Locate the cell with the specified text and output its [X, Y] center coordinate. 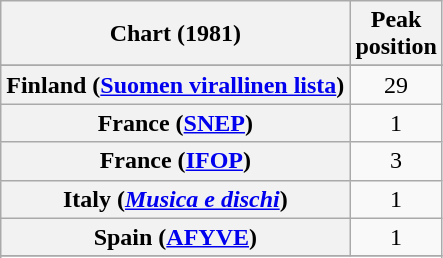
Spain (AFYVE) [176, 237]
France (IFOP) [176, 161]
France (SNEP) [176, 123]
3 [396, 161]
29 [396, 85]
Chart (1981) [176, 34]
Finland (Suomen virallinen lista) [176, 85]
Italy (Musica e dischi) [176, 199]
Peakposition [396, 34]
